Search for the cell housing the specified text and yield its (X, Y) center coordinate. 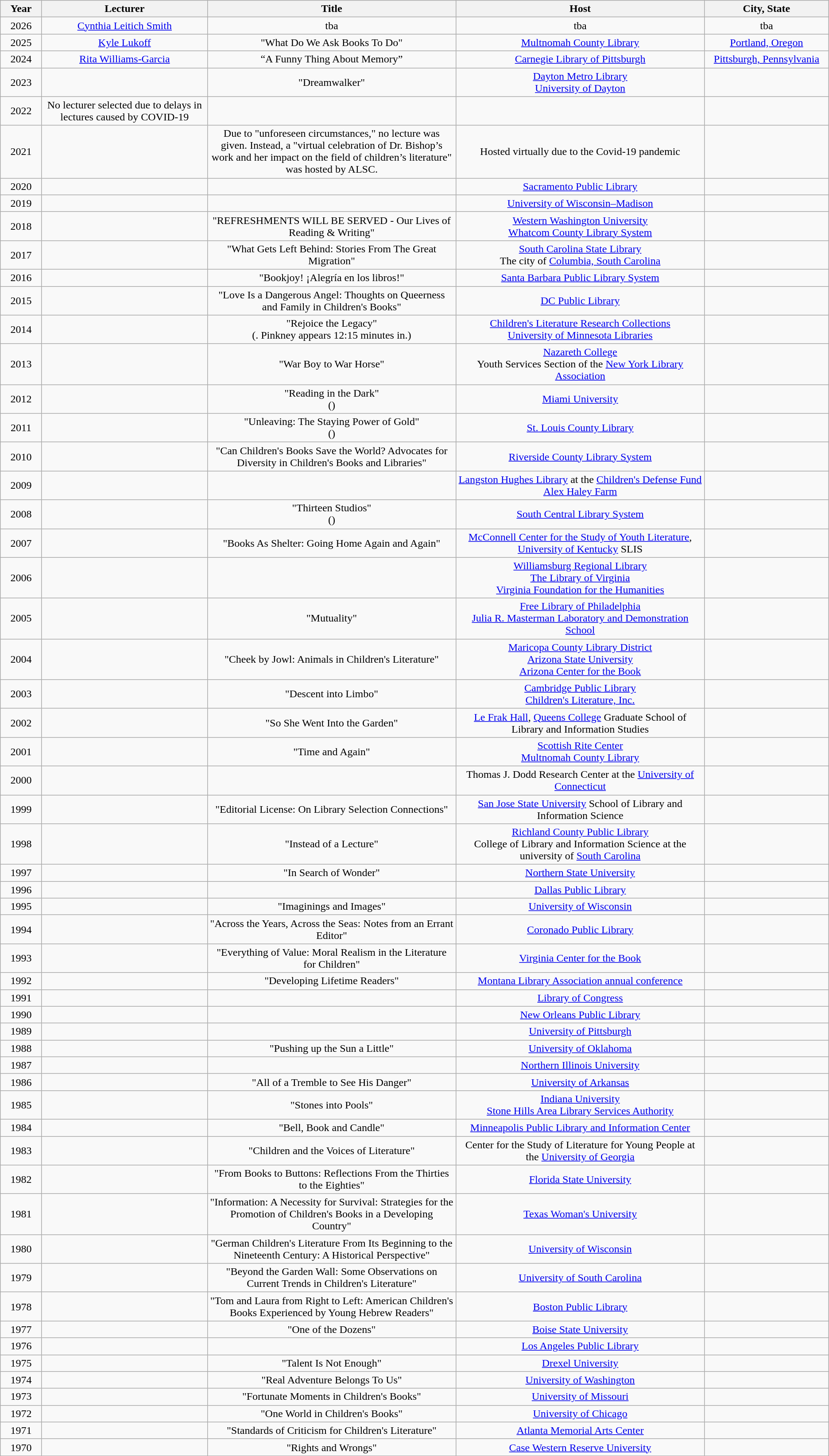
University of Arkansas (580, 1082)
Kyle Lukoff (124, 42)
2006 (21, 578)
Children's Literature Research Collections University of Minnesota Libraries (580, 329)
"Unleaving: The Staying Power of Gold" () (331, 428)
1996 (21, 890)
"Developing Lifetime Readers" (331, 981)
2000 (21, 780)
"Mutuality" (331, 618)
"Pushing up the Sun a Little" (331, 1048)
"Stones into Pools" (331, 1105)
Boise State University (580, 1329)
2015 (21, 300)
"Dreamwalker" (331, 82)
Northern State University (580, 873)
"One World in Children's Books" (331, 1414)
1999 (21, 809)
Dallas Public Library (580, 890)
"Editorial License: On Library Selection Connections" (331, 809)
"Instead of a Lecture" (331, 844)
Montana Library Association annual conference (580, 981)
University of Oklahoma (580, 1048)
Richland County Public Library College of Library and Information Science at the university of South Carolina (580, 844)
2020 (21, 186)
"Can Children's Books Save the World? Advocates for Diversity in Children's Books and Libraries" (331, 457)
"Fortunate Moments in Children's Books" (331, 1397)
Thomas J. Dodd Research Center at the University of Connecticut (580, 780)
1985 (21, 1105)
Santa Barbara Public Library System (580, 278)
University of South Carolina (580, 1278)
"So She Went Into the Garden" (331, 722)
"Thirteen Studios" () (331, 514)
Los Angeles Public Library (580, 1346)
1989 (21, 1031)
Virginia Center for the Book (580, 958)
2008 (21, 514)
"German Children's Literature From Its Beginning to the Nineteenth Century: A Historical Perspective" (331, 1249)
1983 (21, 1150)
Case Western Reserve University (580, 1447)
2022 (21, 111)
1998 (21, 844)
Cambridge Public LibraryChildren's Literature, Inc. (580, 694)
"Everything of Value: Moral Realism in the Literature for Children" (331, 958)
"Rejoice the Legacy" (. Pinkney appears 12:15 minutes in.) (331, 329)
Pittsburgh, Pennsylvania (767, 59)
2001 (21, 752)
Year (21, 9)
Cynthia Leitich Smith (124, 26)
"From Books to Buttons: Reflections From the Thirties to the Eighties" (331, 1179)
Minneapolis Public Library and Information Center (580, 1128)
"Descent into Limbo" (331, 694)
"Bookjoy! ¡Alegría en los libros!" (331, 278)
University of Wisconsin–Madison (580, 203)
DC Public Library (580, 300)
"Real Adventure Belongs To Us" (331, 1380)
"Information: A Necessity for Survival: Strategies for the Promotion of Children's Books in a Developing Country" (331, 1214)
Drexel University (580, 1363)
University of Missouri (580, 1397)
Miami University (580, 399)
Library of Congress (580, 998)
"One of the Dozens" (331, 1329)
2017 (21, 255)
"What Do We Ask Books To Do" (331, 42)
1982 (21, 1179)
University of Washington (580, 1380)
“A Funny Thing About Memory” (331, 59)
2005 (21, 618)
"Bell, Book and Candle" (331, 1128)
Boston Public Library (580, 1307)
2023 (21, 82)
"Reading in the Dark" () (331, 399)
1992 (21, 981)
"Books As Shelter: Going Home Again and Again" (331, 543)
2011 (21, 428)
1995 (21, 907)
South Carolina State Library The city of Columbia, South Carolina (580, 255)
McConnell Center for the Study of Youth Literature, University of Kentucky SLIS (580, 543)
Langston Hughes Library at the Children's Defense Fund Alex Haley Farm (580, 485)
2021 (21, 151)
Coronado Public Library (580, 930)
2009 (21, 485)
Le Frak Hall, Queens College Graduate School of Library and Information Studies (580, 722)
"Imaginings and Images" (331, 907)
Sacramento Public Library (580, 186)
"Time and Again" (331, 752)
Rita Williams-Garcia (124, 59)
1974 (21, 1380)
1976 (21, 1346)
1979 (21, 1278)
1986 (21, 1082)
"Standards of Criticism for Children's Literature" (331, 1430)
Maricopa County Library District Arizona State UniversityArizona Center for the Book (580, 659)
1988 (21, 1048)
"REFRESHMENTS WILL BE SERVED - Our Lives of Reading & Writing" (331, 226)
"Tom and Laura from Right to Left: American Children's Books Experienced by Young Hebrew Readers" (331, 1307)
Texas Woman's University (580, 1214)
2014 (21, 329)
"War Boy to War Horse" (331, 364)
Title (331, 9)
1975 (21, 1363)
"Beyond the Garden Wall: Some Observations on Current Trends in Children's Literature" (331, 1278)
2004 (21, 659)
Florida State University (580, 1179)
Dayton Metro Library University of Dayton (580, 82)
Lecturer (124, 9)
Indiana University Stone Hills Area Library Services Authority (580, 1105)
1991 (21, 998)
Center for the Study of Literature for Young People at the University of Georgia (580, 1150)
"Talent Is Not Enough" (331, 1363)
Riverside County Library System (580, 457)
"In Search of Wonder" (331, 873)
1981 (21, 1214)
Western Washington University Whatcom County Library System (580, 226)
1987 (21, 1065)
Northern Illinois University (580, 1065)
No lecturer selected due to delays in lectures caused by COVID-19 (124, 111)
"Rights and Wrongs" (331, 1447)
Atlanta Memorial Arts Center (580, 1430)
Hosted virtually due to the Covid-19 pandemic (580, 151)
2012 (21, 399)
San Jose State University School of Library and Information Science (580, 809)
Portland, Oregon (767, 42)
Carnegie Library of Pittsburgh (580, 59)
Williamsburg Regional LibraryThe Library of VirginiaVirginia Foundation for the Humanities (580, 578)
1973 (21, 1397)
1980 (21, 1249)
New Orleans Public Library (580, 1015)
2010 (21, 457)
City, State (767, 9)
"Children and the Voices of Literature" (331, 1150)
1997 (21, 873)
"Love Is a Dangerous Angel: Thoughts on Queerness and Family in Children's Books" (331, 300)
"What Gets Left Behind: Stories From The Great Migration" (331, 255)
2002 (21, 722)
2026 (21, 26)
1970 (21, 1447)
1994 (21, 930)
1984 (21, 1128)
2025 (21, 42)
1978 (21, 1307)
1971 (21, 1430)
1990 (21, 1015)
Scottish Rite CenterMultnomah County Library (580, 752)
2018 (21, 226)
University of Chicago (580, 1414)
1977 (21, 1329)
2019 (21, 203)
1972 (21, 1414)
St. Louis County Library (580, 428)
2003 (21, 694)
1993 (21, 958)
South Central Library System (580, 514)
"Across the Years, Across the Seas: Notes from an Errant Editor" (331, 930)
2016 (21, 278)
2007 (21, 543)
Multnomah County Library (580, 42)
Nazareth College Youth Services Section of the New York Library Association (580, 364)
Host (580, 9)
2013 (21, 364)
University of Pittsburgh (580, 1031)
Free Library of PhiladelphiaJulia R. Masterman Laboratory and Demonstration School (580, 618)
"Cheek by Jowl: Animals in Children's Literature" (331, 659)
2024 (21, 59)
"All of a Tremble to See His Danger" (331, 1082)
